Determine the (x, y) coordinate at the center of the cell enclosing the given text.  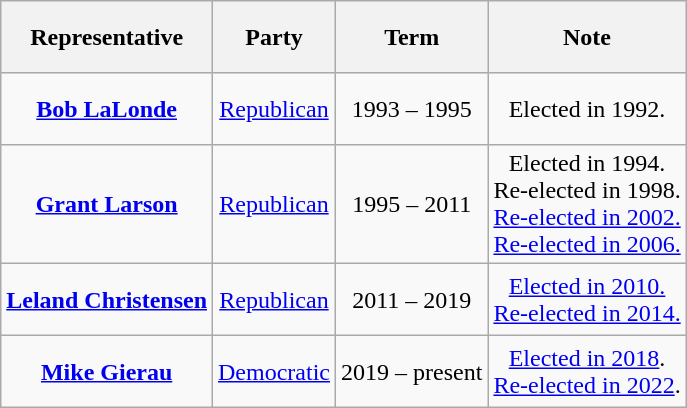
Party (274, 37)
Note (587, 37)
1993 – 1995 (412, 109)
Democratic (274, 372)
Leland Christensen (107, 300)
Representative (107, 37)
Elected in 1992. (587, 109)
2011 – 2019 (412, 300)
Bob LaLonde (107, 109)
1995 – 2011 (412, 204)
Elected in 1994.Re-elected in 1998.Re-elected in 2002.Re-elected in 2006. (587, 204)
2019 – present (412, 372)
Grant Larson (107, 204)
Elected in 2010.Re-elected in 2014. (587, 300)
Mike Gierau (107, 372)
Term (412, 37)
Elected in 2018.Re-elected in 2022. (587, 372)
